Pinpoint the cell where the given text exists, returning its (x, y) midpoint coordinate. 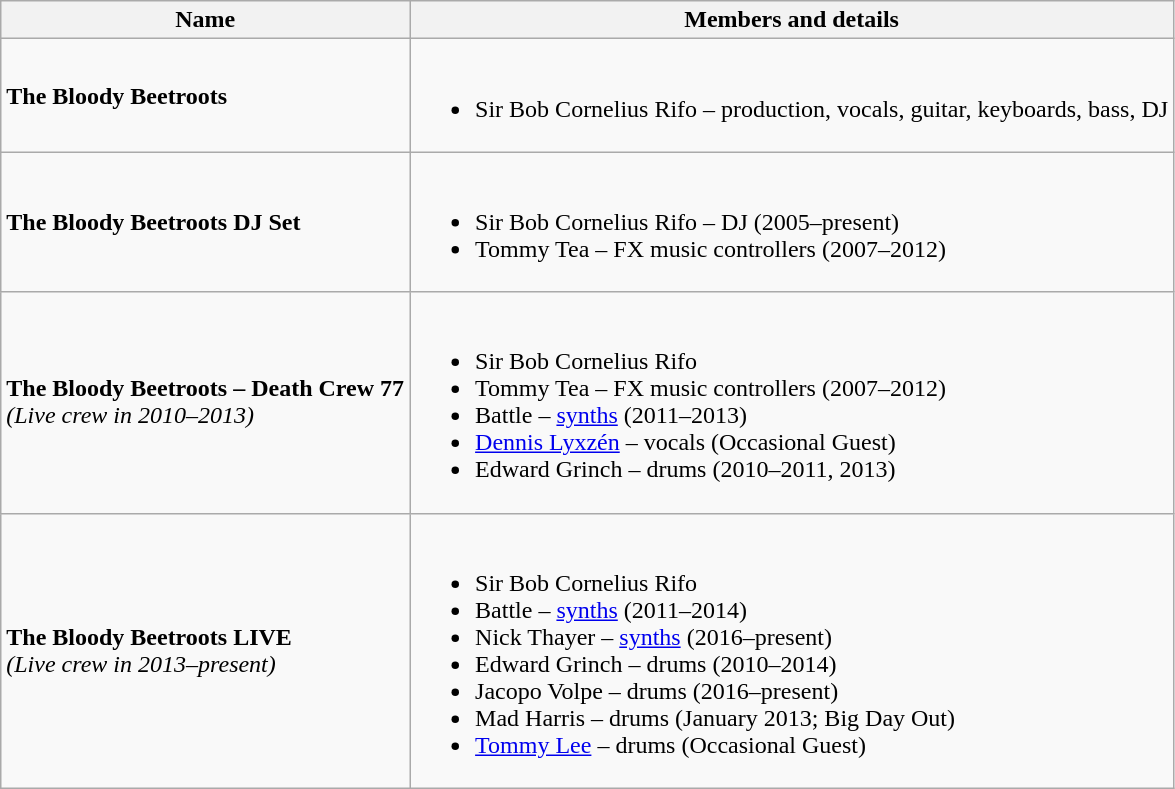
The Bloody Beetroots – Death Crew 77(Live crew in 2010–2013) (206, 402)
The Bloody Beetroots LIVE(Live crew in 2013–present) (206, 650)
Sir Bob Cornelius Rifo – production, vocals, guitar, keyboards, bass, DJ (792, 96)
Members and details (792, 20)
The Bloody Beetroots DJ Set (206, 222)
Sir Bob Cornelius Rifo – DJ (2005–present)Tommy Tea – FX music controllers (2007–2012) (792, 222)
Name (206, 20)
The Bloody Beetroots (206, 96)
